Provide the [X, Y] coordinate of the cell's center where the given text is located.  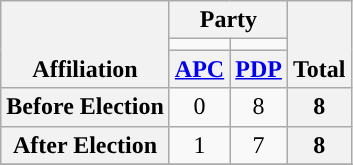
1 [199, 145]
Total [319, 44]
Party [228, 20]
0 [199, 107]
7 [259, 145]
APC [199, 69]
After Election [86, 145]
PDP [259, 69]
Affiliation [86, 44]
Before Election [86, 107]
